Find where the given text appears and provide that cell's center as (x, y) coordinate. 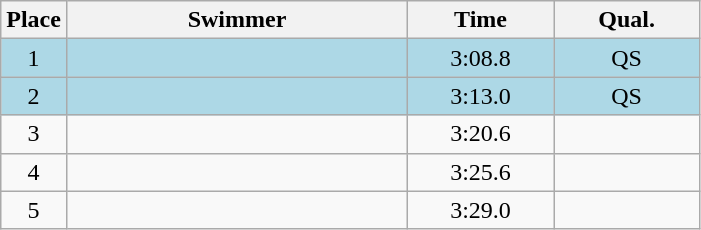
3:13.0 (481, 96)
3:29.0 (481, 210)
3:25.6 (481, 172)
3:20.6 (481, 134)
1 (34, 58)
Swimmer (236, 20)
2 (34, 96)
Place (34, 20)
5 (34, 210)
4 (34, 172)
3 (34, 134)
Qual. (627, 20)
3:08.8 (481, 58)
Time (481, 20)
